Pinpoint the cell where the given text exists, returning its (X, Y) midpoint coordinate. 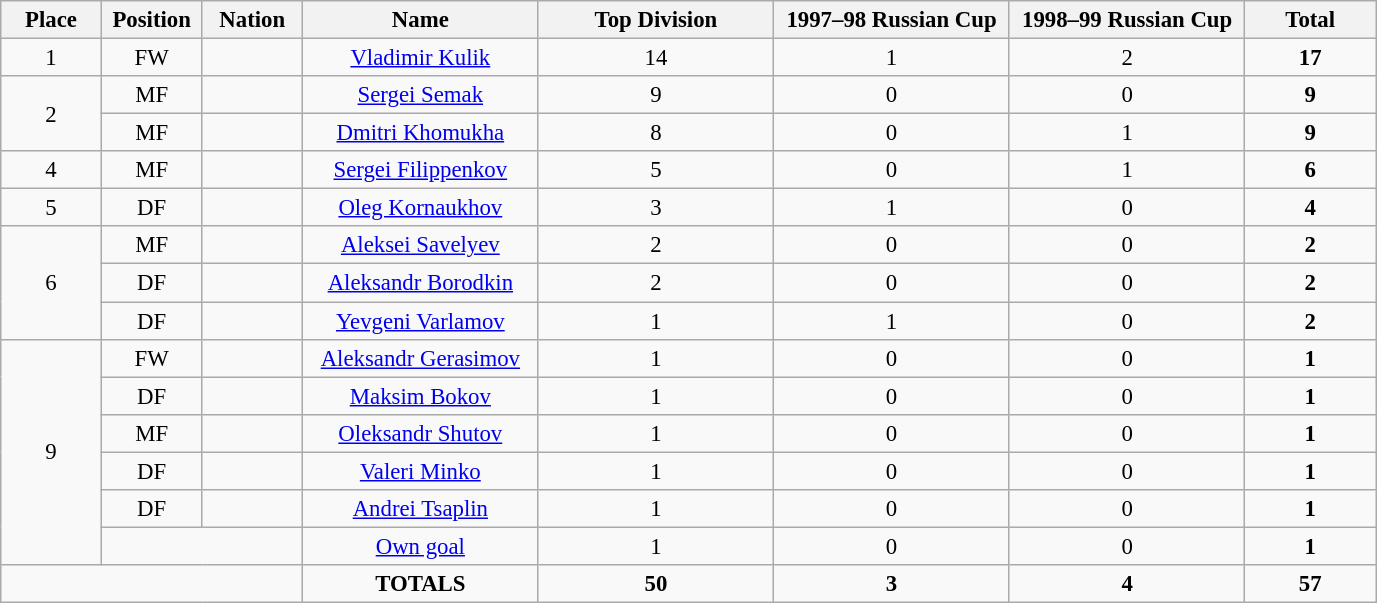
Aleksei Savelyev (421, 245)
Own goal (421, 546)
Total (1310, 20)
Top Division (656, 20)
1998–99 Russian Cup (1127, 20)
14 (656, 58)
8 (656, 133)
Oleksandr Shutov (421, 433)
Position (152, 20)
1997–98 Russian Cup (892, 20)
Oleg Kornaukhov (421, 208)
Maksim Bokov (421, 396)
Yevgeni Varlamov (421, 321)
Name (421, 20)
57 (1310, 584)
Vladimir Kulik (421, 58)
Aleksandr Borodkin (421, 283)
17 (1310, 58)
Sergei Semak (421, 95)
Sergei Filippenkov (421, 170)
Valeri Minko (421, 471)
Dmitri Khomukha (421, 133)
Aleksandr Gerasimov (421, 358)
50 (656, 584)
Nation (252, 20)
Andrei Tsaplin (421, 509)
Place (52, 20)
TOTALS (421, 584)
